Provide the [X, Y] coordinate of the cell's center where the given text is located.  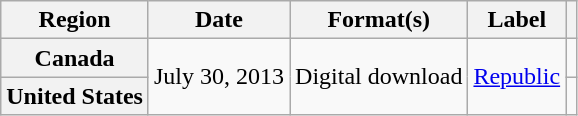
Canada [75, 58]
July 30, 2013 [218, 77]
Republic [517, 77]
Digital download [379, 77]
Format(s) [379, 20]
United States [75, 96]
Label [517, 20]
Date [218, 20]
Region [75, 20]
